Pinpoint the cell where the given text exists, returning its [X, Y] midpoint coordinate. 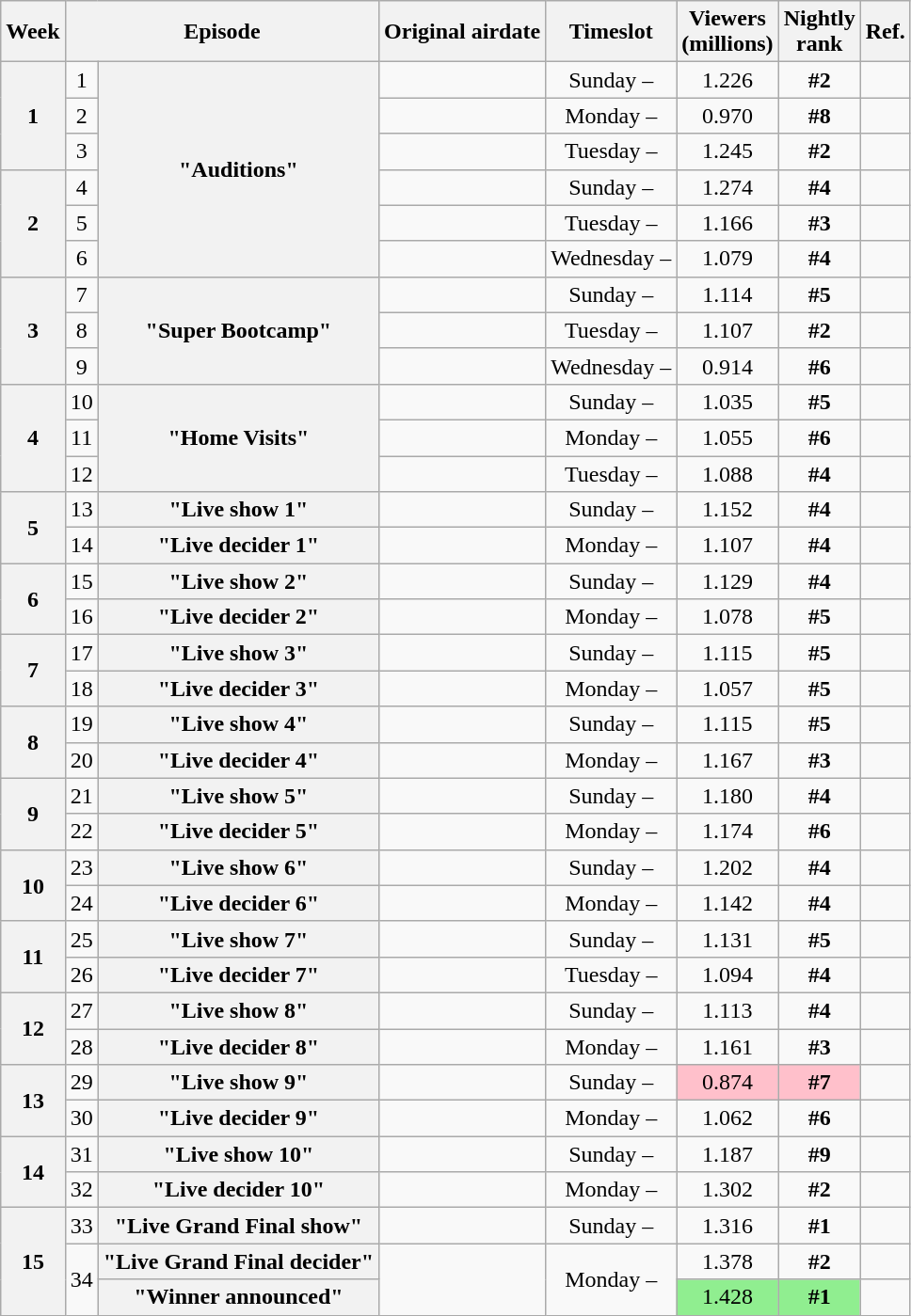
Original airdate [463, 32]
1.079 [727, 259]
1.057 [727, 689]
Episode [222, 32]
23 [81, 867]
"Live decider 6" [238, 903]
#7 [819, 1083]
"Live decider 8" [238, 1047]
25 [81, 939]
17 [81, 653]
18 [81, 689]
30 [81, 1118]
26 [81, 975]
1.129 [727, 581]
1.174 [727, 832]
1.245 [727, 151]
Viewers(millions) [727, 32]
"Live Grand Final decider" [238, 1261]
20 [81, 760]
19 [81, 724]
"Live show 3" [238, 653]
1.428 [727, 1297]
1.180 [727, 796]
1.202 [727, 867]
24 [81, 903]
1.166 [727, 223]
1.302 [727, 1190]
1.094 [727, 975]
1.113 [727, 1010]
0.914 [727, 366]
"Live show 4" [238, 724]
"Live decider 7" [238, 975]
1.055 [727, 437]
1.187 [727, 1154]
33 [81, 1226]
1.062 [727, 1118]
1.378 [727, 1261]
"Live show 1" [238, 510]
1.274 [727, 187]
"Live show 7" [238, 939]
1.035 [727, 402]
"Live decider 2" [238, 617]
"Live show 5" [238, 796]
22 [81, 832]
"Auditions" [238, 169]
21 [81, 796]
"Live decider 10" [238, 1190]
1.152 [727, 510]
"Live show 2" [238, 581]
31 [81, 1154]
1.161 [727, 1047]
29 [81, 1083]
1.167 [727, 760]
0.874 [727, 1083]
1.114 [727, 294]
1.226 [727, 80]
"Live decider 3" [238, 689]
"Live show 9" [238, 1083]
28 [81, 1047]
1.088 [727, 473]
"Live show 6" [238, 867]
"Live show 10" [238, 1154]
32 [81, 1190]
"Live decider 9" [238, 1118]
#9 [819, 1154]
"Home Visits" [238, 437]
1.131 [727, 939]
0.970 [727, 116]
Timeslot [612, 32]
"Winner announced" [238, 1297]
34 [81, 1279]
16 [81, 617]
1.078 [727, 617]
1.316 [727, 1226]
Week [33, 32]
"Live Grand Final show" [238, 1226]
27 [81, 1010]
"Live show 8" [238, 1010]
"Live decider 1" [238, 546]
#8 [819, 116]
"Super Bootcamp" [238, 330]
Nightlyrank [819, 32]
Ref. [885, 32]
"Live decider 5" [238, 832]
1.142 [727, 903]
"Live decider 4" [238, 760]
